Detect which cell encompasses the target text, then output its [x, y] center coordinate. 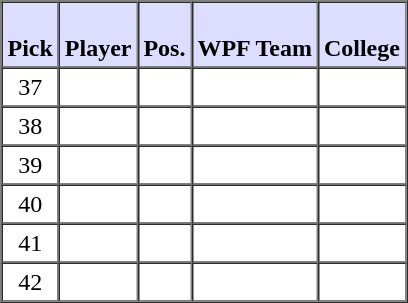
40 [30, 204]
42 [30, 282]
38 [30, 126]
Player [98, 35]
WPF Team [254, 35]
39 [30, 166]
37 [30, 88]
Pos. [164, 35]
Pick [30, 35]
41 [30, 244]
College [362, 35]
